Find where the given text appears and provide that cell's center as (X, Y) coordinate. 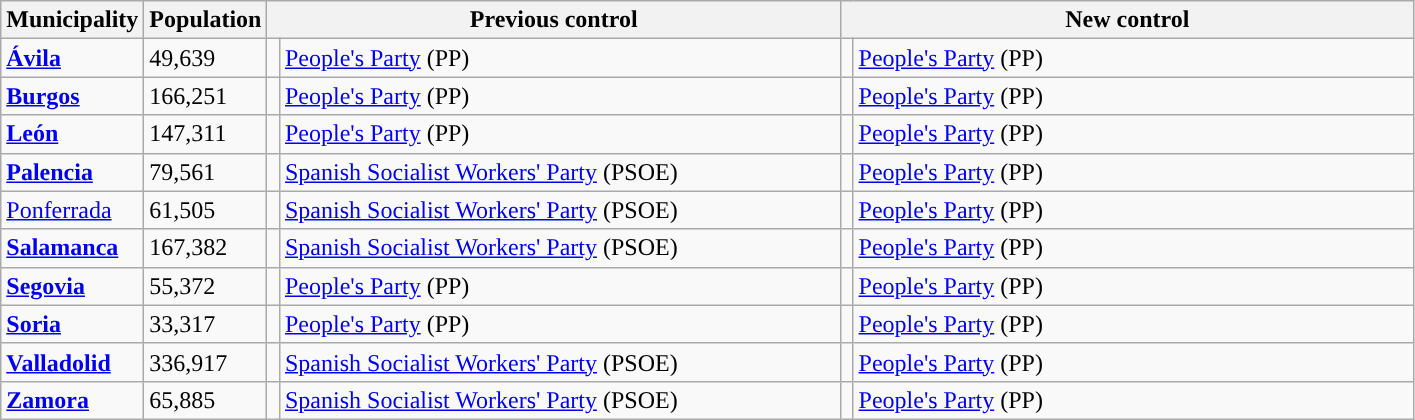
León (72, 134)
336,917 (206, 362)
147,311 (206, 134)
Salamanca (72, 248)
Municipality (72, 20)
49,639 (206, 58)
Population (206, 20)
Palencia (72, 172)
Ponferrada (72, 210)
65,885 (206, 400)
167,382 (206, 248)
Previous control (554, 20)
Burgos (72, 96)
33,317 (206, 324)
55,372 (206, 286)
New control (1127, 20)
Soria (72, 324)
166,251 (206, 96)
Ávila (72, 58)
Zamora (72, 400)
Valladolid (72, 362)
Segovia (72, 286)
61,505 (206, 210)
79,561 (206, 172)
